Scan for the cell matching the given text and deliver its (x, y) coordinate at center. 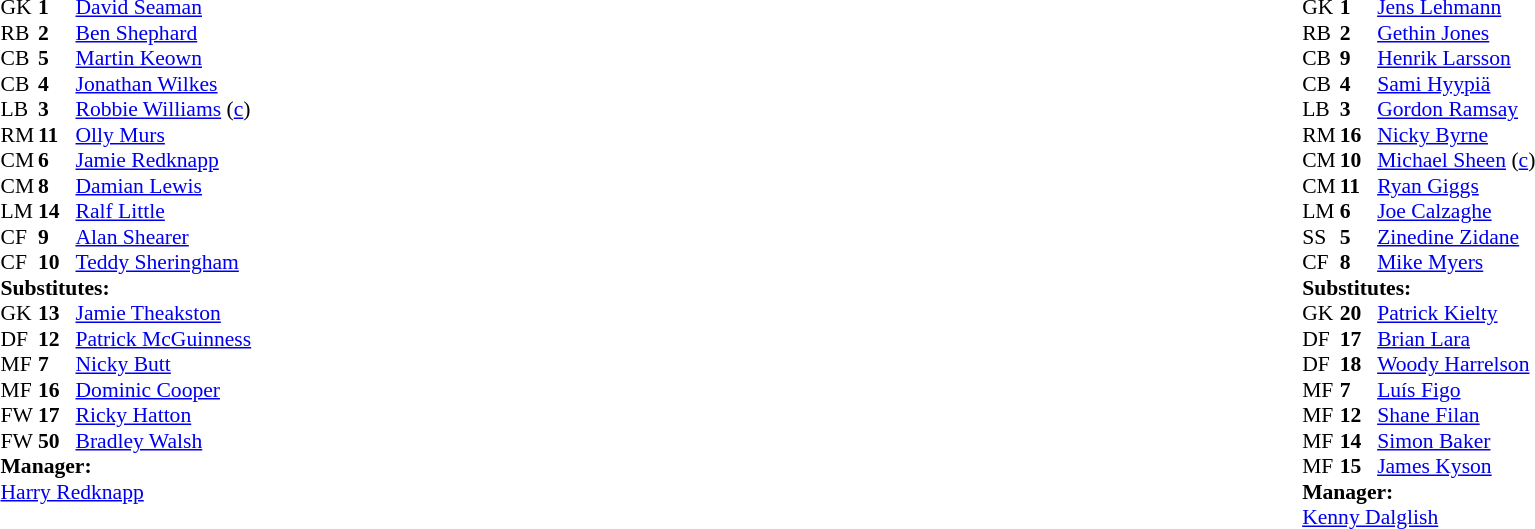
Nicky Butt (164, 365)
Nicky Byrne (1456, 135)
Gethin Jones (1456, 33)
Simon Baker (1456, 441)
Joe Calzaghe (1456, 211)
Brian Lara (1456, 339)
Bradley Walsh (164, 441)
Zinedine Zidane (1456, 237)
Jamie Redknapp (164, 161)
Teddy Sheringham (164, 263)
50 (57, 441)
Woody Harrelson (1456, 365)
Ryan Giggs (1456, 186)
Sami Hyypiä (1456, 84)
Luís Figo (1456, 390)
Patrick McGuinness (164, 339)
Henrik Larsson (1456, 59)
Shane Filan (1456, 415)
Alan Shearer (164, 237)
13 (57, 313)
James Kyson (1456, 467)
SS (1321, 237)
Ralf Little (164, 211)
Mike Myers (1456, 263)
Ben Shephard (164, 33)
Jonathan Wilkes (164, 84)
Dominic Cooper (164, 390)
Robbie Williams (c) (164, 109)
Olly Murs (164, 135)
Martin Keown (164, 59)
Harry Redknapp (126, 492)
20 (1359, 313)
Jamie Theakston (164, 313)
Michael Sheen (c) (1456, 161)
Gordon Ramsay (1456, 109)
Patrick Kielty (1456, 313)
15 (1359, 467)
Ricky Hatton (164, 415)
18 (1359, 365)
Damian Lewis (164, 186)
